Pinpoint the cell where the given text exists, returning its (X, Y) midpoint coordinate. 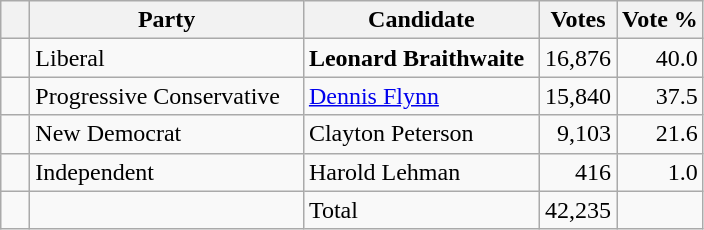
Candidate (421, 20)
Progressive Conservative (167, 96)
Liberal (167, 58)
40.0 (660, 58)
1.0 (660, 172)
9,103 (578, 134)
Independent (167, 172)
Harold Lehman (421, 172)
Total (421, 210)
37.5 (660, 96)
Clayton Peterson (421, 134)
16,876 (578, 58)
Dennis Flynn (421, 96)
Vote % (660, 20)
Party (167, 20)
Votes (578, 20)
New Democrat (167, 134)
42,235 (578, 210)
416 (578, 172)
21.6 (660, 134)
Leonard Braithwaite (421, 58)
15,840 (578, 96)
